Find where the given text appears and provide that cell's center as (X, Y) coordinate. 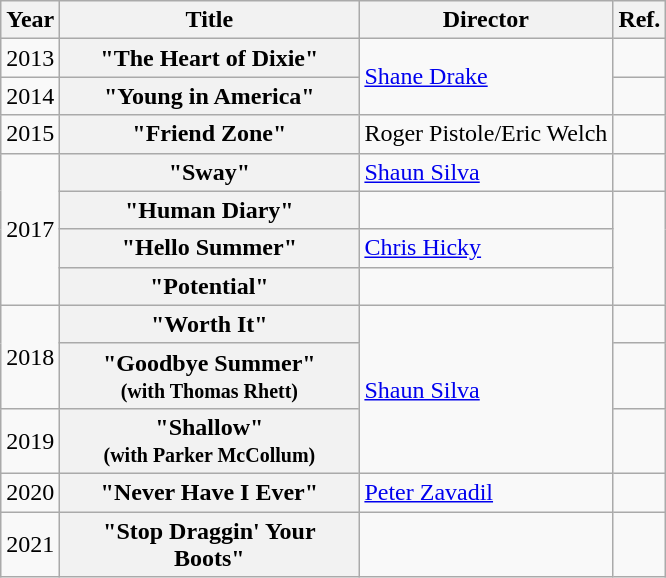
Chris Hicky (486, 248)
"Human Diary" (210, 210)
"Sway" (210, 172)
2014 (30, 96)
Title (210, 20)
2020 (30, 492)
Director (486, 20)
"Stop Draggin' Your Boots" (210, 544)
"Friend Zone" (210, 134)
Ref. (640, 20)
"Hello Summer" (210, 248)
"Never Have I Ever" (210, 492)
2019 (30, 440)
"Young in America" (210, 96)
"Shallow" (with Parker McCollum) (210, 440)
"The Heart of Dixie" (210, 58)
2017 (30, 229)
Peter Zavadil (486, 492)
2015 (30, 134)
2013 (30, 58)
"Potential" (210, 286)
"Worth It" (210, 324)
2018 (30, 356)
2021 (30, 544)
"Goodbye Summer" (with Thomas Rhett) (210, 376)
Roger Pistole/Eric Welch (486, 134)
Shane Drake (486, 77)
Year (30, 20)
